Extract the [x, y] coordinate from the center of the cell holding the provided text.  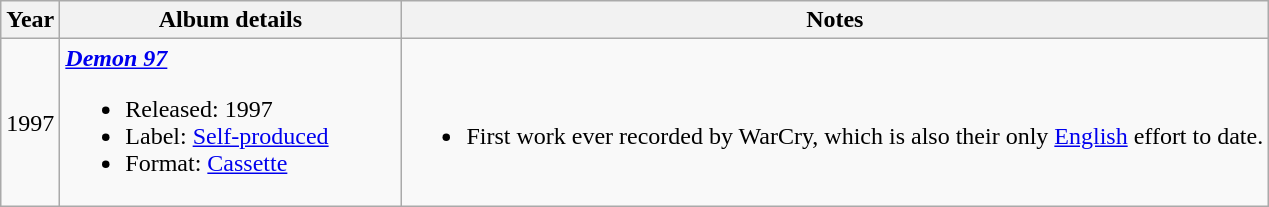
First work ever recorded by WarCry, which is also their only English effort to date. [835, 122]
Demon 97Released: 1997Label: Self-producedFormat: Cassette [230, 122]
Album details [230, 20]
1997 [30, 122]
Year [30, 20]
Notes [835, 20]
